For the text-containing cell, return its midpoint in (x, y) coordinate format. 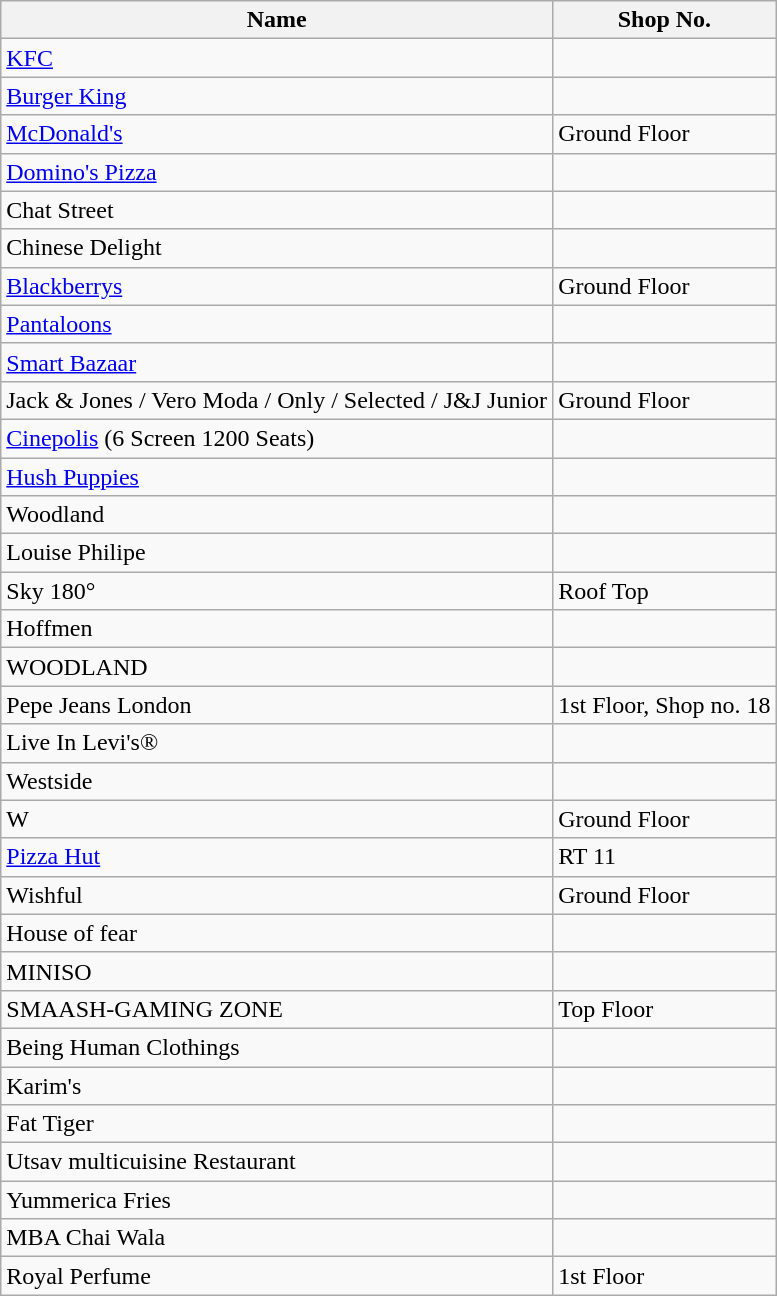
Westside (277, 781)
Wishful (277, 895)
WOODLAND (277, 667)
Live In Levi's® (277, 743)
Louise Philipe (277, 553)
Smart Bazaar (277, 362)
Hush Puppies (277, 477)
1st Floor, Shop no. 18 (664, 705)
Pepe Jeans London (277, 705)
1st Floor (664, 1276)
Blackberrys (277, 286)
Cinepolis (6 Screen 1200 Seats) (277, 438)
SMAASH-GAMING ZONE (277, 1009)
Sky 180° (277, 591)
MBA Chai Wala (277, 1238)
Chat Street (277, 210)
W (277, 819)
Chinese Delight (277, 248)
RT 11 (664, 857)
Burger King (277, 96)
Karim's (277, 1085)
Woodland (277, 515)
Top Floor (664, 1009)
MINISO (277, 971)
House of fear (277, 933)
Shop No. (664, 20)
Domino's Pizza (277, 172)
KFC (277, 58)
McDonald's (277, 134)
Name (277, 20)
Royal Perfume (277, 1276)
Jack & Jones / Vero Moda / Only / Selected / J&J Junior (277, 400)
Being Human Clothings (277, 1047)
Utsav multicuisine Restaurant (277, 1162)
Roof Top (664, 591)
Fat Tiger (277, 1124)
Yummerica Fries (277, 1200)
Hoffmen (277, 629)
Pizza Hut (277, 857)
Pantaloons (277, 324)
